Detect which cell encompasses the target text, then output its (x, y) center coordinate. 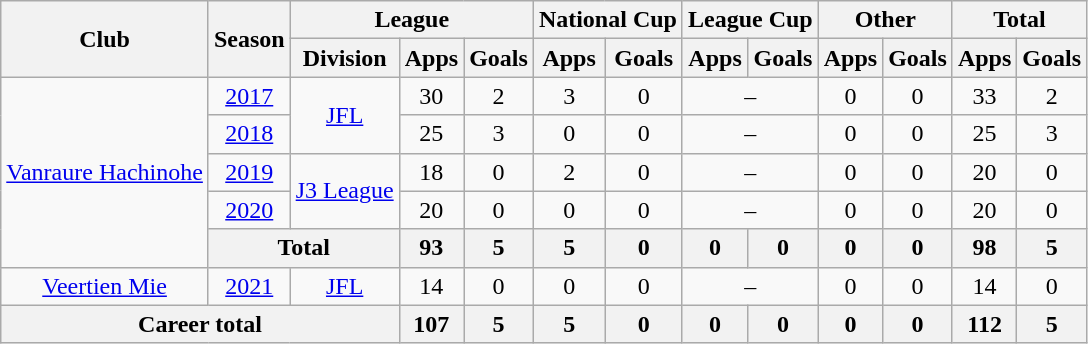
Division (344, 58)
Club (105, 39)
League (412, 20)
National Cup (608, 20)
2018 (249, 134)
2019 (249, 172)
18 (431, 172)
93 (431, 248)
2020 (249, 210)
Career total (200, 324)
Veertien Mie (105, 286)
2021 (249, 286)
30 (431, 96)
33 (984, 96)
107 (431, 324)
2017 (249, 96)
J3 League (344, 191)
98 (984, 248)
112 (984, 324)
Vanraure Hachinohe (105, 172)
Season (249, 39)
Other (885, 20)
League Cup (750, 20)
